From the cell containing the given text, extract its center point as (x, y) coordinate. 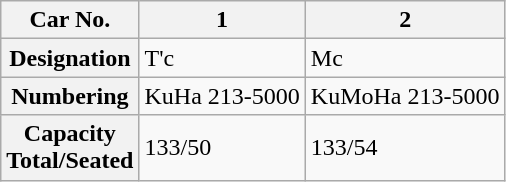
133/54 (405, 148)
T'c (222, 58)
Designation (70, 58)
KuMoHa 213-5000 (405, 96)
CapacityTotal/Seated (70, 148)
Mc (405, 58)
1 (222, 20)
133/50 (222, 148)
Car No. (70, 20)
KuHa 213-5000 (222, 96)
2 (405, 20)
Numbering (70, 96)
